For the text-containing cell, return its midpoint in (x, y) coordinate format. 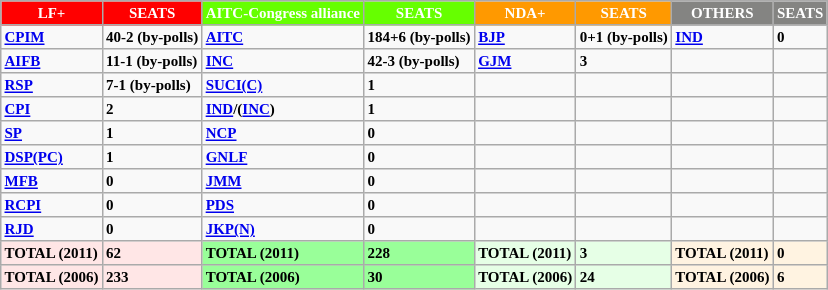
228 (420, 253)
GJM (525, 61)
CPI (52, 109)
62 (152, 253)
RCPI (52, 205)
11-1 (by-polls) (152, 61)
6 (800, 277)
AITC (283, 37)
0+1 (by-polls) (624, 37)
INC (283, 61)
NDA+ (525, 13)
SP (52, 133)
IND (723, 37)
OTHERS (723, 13)
BJP (525, 37)
CPIM (52, 37)
24 (624, 277)
DSP(PC) (52, 157)
GNLF (283, 157)
AITC-Congress alliance (283, 13)
233 (152, 277)
30 (420, 277)
184+6 (by-polls) (420, 37)
7-1 (by-polls) (152, 85)
40-2 (by-polls) (152, 37)
PDS (283, 205)
SUCI(C) (283, 85)
JMM (283, 181)
2 (152, 109)
RJD (52, 229)
IND/(INC) (283, 109)
42-3 (by-polls) (420, 61)
LF+ (52, 13)
AIFB (52, 61)
MFB (52, 181)
JKP(N) (283, 229)
NCP (283, 133)
RSP (52, 85)
